Identify which cell holds the provided text, then report its [X, Y] central coordinate. 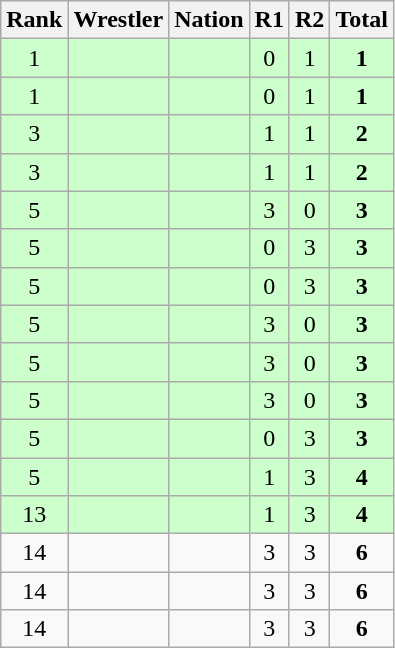
Total [362, 20]
13 [34, 515]
Rank [34, 20]
R2 [309, 20]
R1 [269, 20]
Wrestler [118, 20]
Nation [209, 20]
